Detect which cell encompasses the target text, then output its (X, Y) center coordinate. 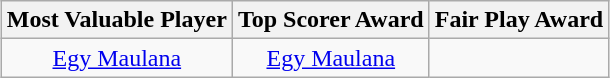
Most Valuable Player (116, 20)
Top Scorer Award (330, 20)
Fair Play Award (519, 20)
